Return the [x, y] coordinate for the center point of the cell that contains the specified text.  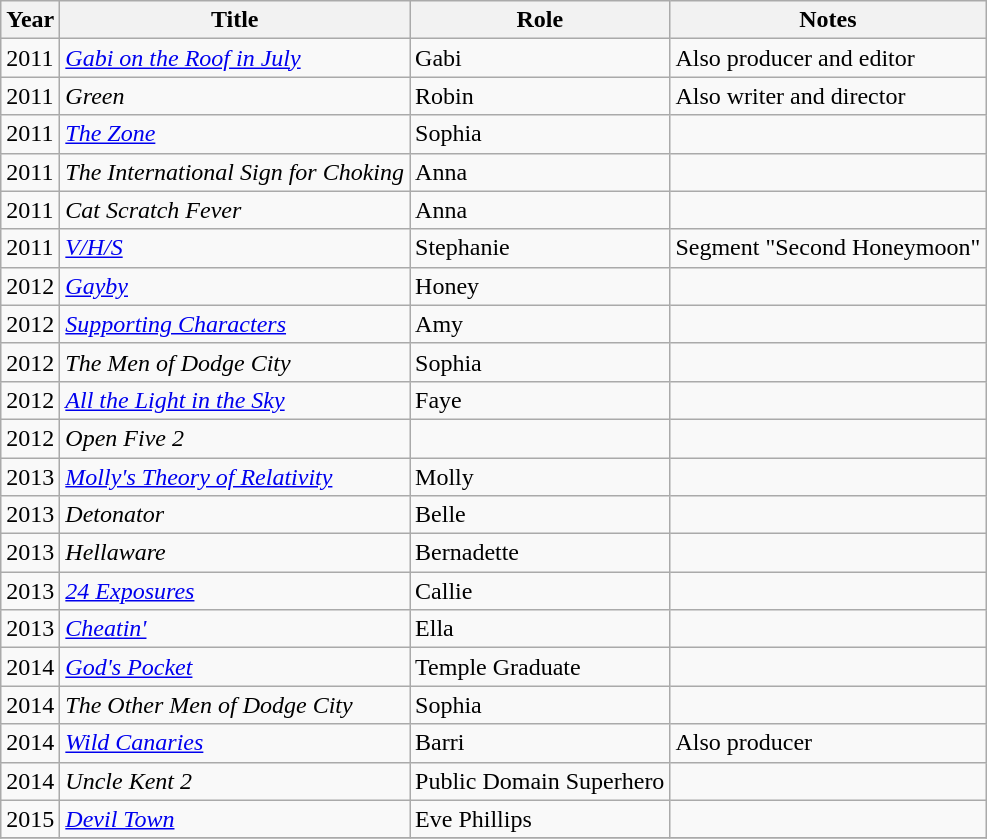
Title [235, 20]
Ella [540, 629]
Supporting Characters [235, 324]
Gayby [235, 286]
Gabi on the Roof in July [235, 58]
2015 [30, 819]
Also producer and editor [828, 58]
Faye [540, 400]
Honey [540, 286]
The Other Men of Dodge City [235, 705]
Role [540, 20]
Year [30, 20]
Green [235, 96]
Bernadette [540, 553]
The International Sign for Choking [235, 172]
Amy [540, 324]
Wild Canaries [235, 743]
Eve Phillips [540, 819]
Belle [540, 515]
Stephanie [540, 248]
Devil Town [235, 819]
Open Five 2 [235, 438]
God's Pocket [235, 667]
Robin [540, 96]
Also writer and director [828, 96]
Uncle Kent 2 [235, 781]
Temple Graduate [540, 667]
Detonator [235, 515]
Molly [540, 477]
24 Exposures [235, 591]
The Men of Dodge City [235, 362]
Also producer [828, 743]
All the Light in the Sky [235, 400]
Gabi [540, 58]
The Zone [235, 134]
V/H/S [235, 248]
Notes [828, 20]
Hellaware [235, 553]
Public Domain Superhero [540, 781]
Segment "Second Honeymoon" [828, 248]
Callie [540, 591]
Cat Scratch Fever [235, 210]
Barri [540, 743]
Cheatin' [235, 629]
Molly's Theory of Relativity [235, 477]
